Search for the cell housing the specified text and yield its (X, Y) center coordinate. 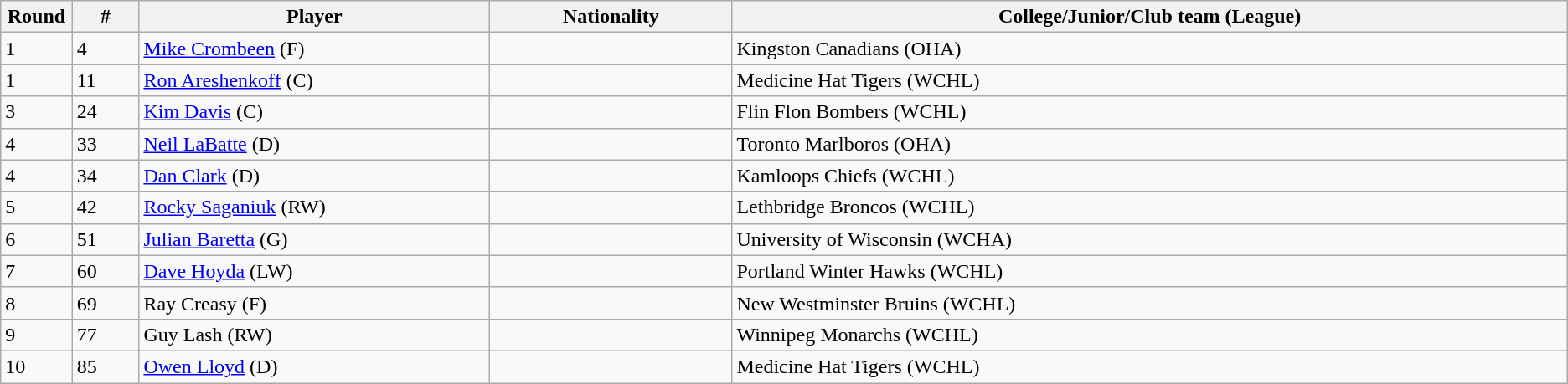
11 (106, 80)
Round (37, 17)
Dave Hoyda (LW) (315, 271)
Guy Lash (RW) (315, 335)
Toronto Marlboros (OHA) (1149, 144)
33 (106, 144)
9 (37, 335)
New Westminster Bruins (WCHL) (1149, 303)
# (106, 17)
Neil LaBatte (D) (315, 144)
60 (106, 271)
Julian Baretta (G) (315, 239)
Kim Davis (C) (315, 112)
51 (106, 239)
10 (37, 366)
Flin Flon Bombers (WCHL) (1149, 112)
5 (37, 207)
Lethbridge Broncos (WCHL) (1149, 207)
Kingston Canadians (OHA) (1149, 49)
Ron Areshenkoff (C) (315, 80)
Portland Winter Hawks (WCHL) (1149, 271)
College/Junior/Club team (League) (1149, 17)
7 (37, 271)
24 (106, 112)
69 (106, 303)
Mike Crombeen (F) (315, 49)
3 (37, 112)
Nationality (611, 17)
34 (106, 176)
Ray Creasy (F) (315, 303)
Owen Lloyd (D) (315, 366)
Player (315, 17)
85 (106, 366)
Dan Clark (D) (315, 176)
42 (106, 207)
8 (37, 303)
6 (37, 239)
Kamloops Chiefs (WCHL) (1149, 176)
Rocky Saganiuk (RW) (315, 207)
University of Wisconsin (WCHA) (1149, 239)
Winnipeg Monarchs (WCHL) (1149, 335)
77 (106, 335)
